Return the (X, Y) coordinate for the center point of the cell that contains the specified text.  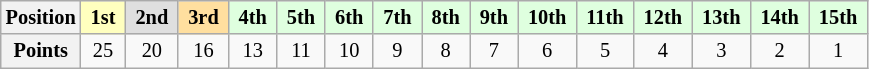
14th (779, 17)
20 (152, 51)
7th (397, 17)
2 (779, 51)
13 (253, 51)
7 (494, 51)
8th (446, 17)
11th (604, 17)
3rd (203, 17)
25 (104, 51)
8 (446, 51)
3 (721, 51)
6th (349, 17)
10 (349, 51)
1st (104, 17)
9th (494, 17)
1 (838, 51)
11 (301, 51)
10th (547, 17)
16 (203, 51)
12th (663, 17)
Points (41, 51)
5 (604, 51)
15th (838, 17)
4 (663, 51)
4th (253, 17)
Position (41, 17)
6 (547, 51)
13th (721, 17)
5th (301, 17)
9 (397, 51)
2nd (152, 17)
